Determine the [X, Y] coordinate at the center of the cell enclosing the given text.  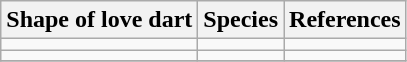
References [346, 20]
Shape of love dart [100, 20]
Species [241, 20]
